Output the (X, Y) coordinate of the center of the cell containing the given text.  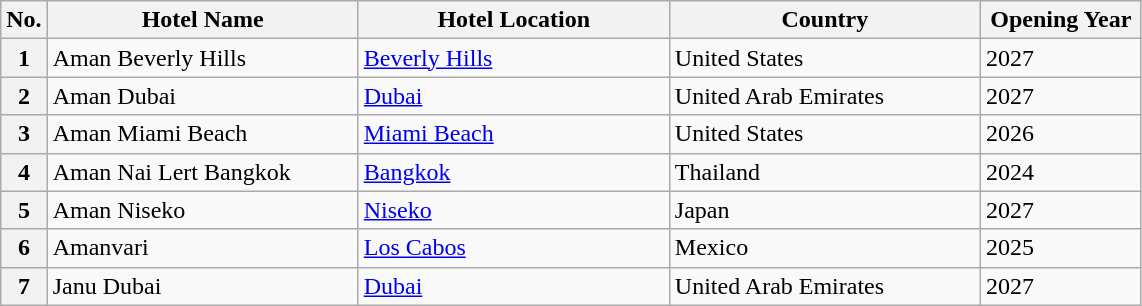
2025 (1060, 248)
Los Cabos (514, 248)
Bangkok (514, 172)
Mexico (824, 248)
Beverly Hills (514, 58)
4 (24, 172)
2 (24, 96)
Aman Miami Beach (202, 134)
Opening Year (1060, 20)
Aman Nai Lert Bangkok (202, 172)
6 (24, 248)
Aman Niseko (202, 210)
1 (24, 58)
Amanvari (202, 248)
Thailand (824, 172)
Hotel Location (514, 20)
Aman Beverly Hills (202, 58)
Miami Beach (514, 134)
No. (24, 20)
2026 (1060, 134)
Aman Dubai (202, 96)
Japan (824, 210)
5 (24, 210)
Hotel Name (202, 20)
2024 (1060, 172)
Country (824, 20)
Niseko (514, 210)
Janu Dubai (202, 286)
3 (24, 134)
7 (24, 286)
